Extract the (x, y) coordinate from the center of the cell holding the provided text.  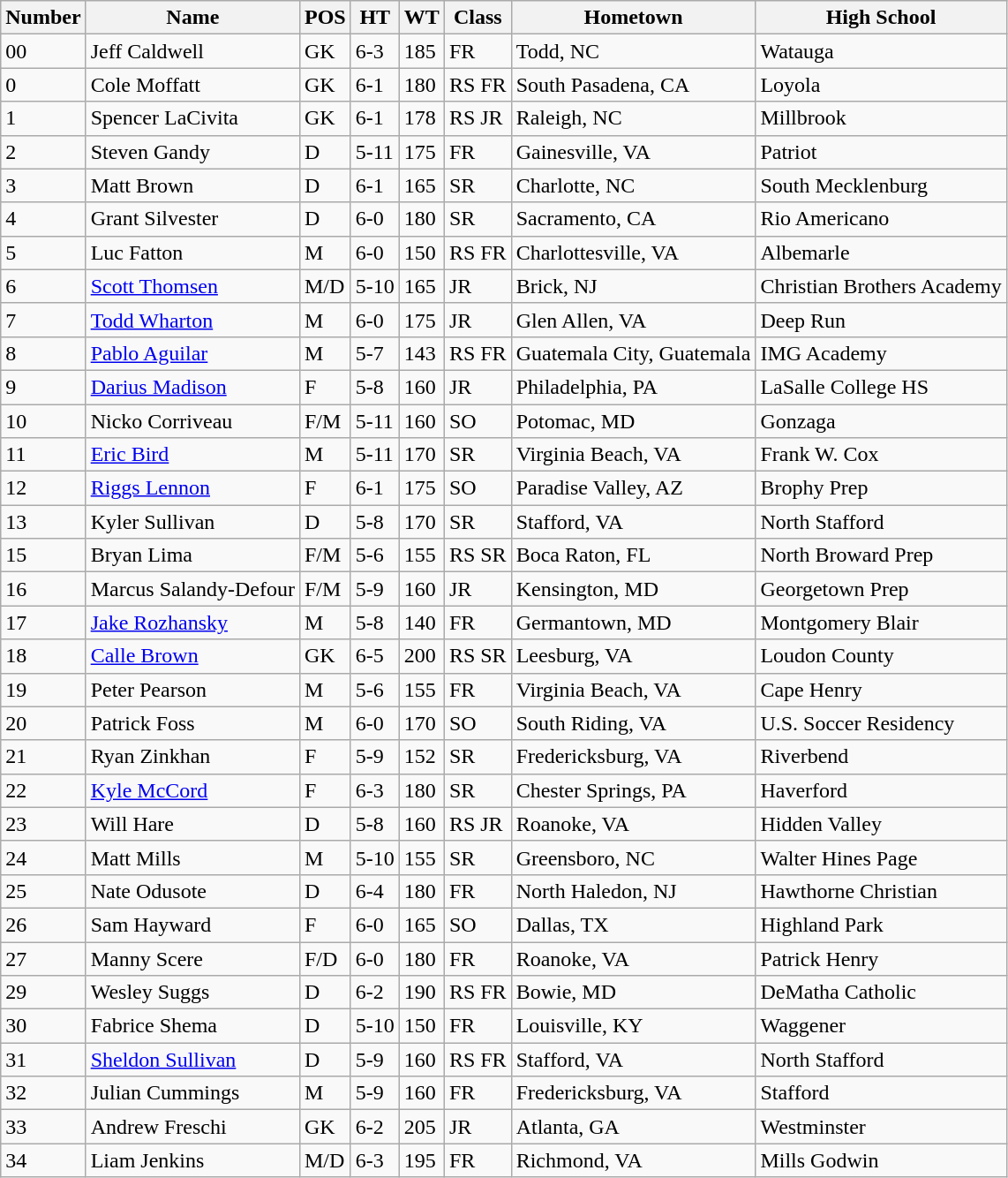
2 (43, 152)
Waggener (881, 1026)
Eric Bird (192, 455)
High School (881, 18)
190 (422, 993)
152 (422, 757)
South Riding, VA (634, 723)
Nicko Corriveau (192, 421)
7 (43, 320)
Grant Silvester (192, 219)
Glen Allen, VA (634, 320)
Name (192, 18)
13 (43, 522)
195 (422, 1160)
South Mecklenburg (881, 185)
Matt Mills (192, 857)
Deep Run (881, 320)
Nate Odusote (192, 891)
24 (43, 857)
North Haledon, NJ (634, 891)
Mills Godwin (881, 1160)
Jeff Caldwell (192, 51)
Julian Cummings (192, 1093)
Marcus Salandy-Defour (192, 589)
Brick, NJ (634, 286)
Leesburg, VA (634, 656)
Wesley Suggs (192, 993)
Bryan Lima (192, 555)
Dallas, TX (634, 925)
Steven Gandy (192, 152)
12 (43, 488)
Kyle McCord (192, 790)
Millbrook (881, 118)
25 (43, 891)
21 (43, 757)
Christian Brothers Academy (881, 286)
200 (422, 656)
32 (43, 1093)
HT (374, 18)
Darius Madison (192, 387)
Cole Moffatt (192, 85)
Hidden Valley (881, 824)
Pablo Aguilar (192, 353)
Manny Scere (192, 958)
F/D (325, 958)
Todd Wharton (192, 320)
Will Hare (192, 824)
22 (43, 790)
17 (43, 623)
1 (43, 118)
Germantown, MD (634, 623)
23 (43, 824)
Bowie, MD (634, 993)
Westminster (881, 1127)
20 (43, 723)
U.S. Soccer Residency (881, 723)
11 (43, 455)
Sacramento, CA (634, 219)
DeMatha Catholic (881, 993)
Ryan Zinkhan (192, 757)
Gonzaga (881, 421)
Cape Henry (881, 690)
Frank W. Cox (881, 455)
Walter Hines Page (881, 857)
South Pasadena, CA (634, 85)
Haverford (881, 790)
Loudon County (881, 656)
Atlanta, GA (634, 1127)
Rio Americano (881, 219)
3 (43, 185)
18 (43, 656)
Patriot (881, 152)
16 (43, 589)
19 (43, 690)
Gainesville, VA (634, 152)
Number (43, 18)
Watauga (881, 51)
Sheldon Sullivan (192, 1060)
29 (43, 993)
North Broward Prep (881, 555)
Riverbend (881, 757)
6-4 (374, 891)
Spencer LaCivita (192, 118)
Chester Springs, PA (634, 790)
6-5 (374, 656)
26 (43, 925)
4 (43, 219)
Andrew Freschi (192, 1127)
Georgetown Prep (881, 589)
Highland Park (881, 925)
Luc Fatton (192, 253)
Boca Raton, FL (634, 555)
Paradise Valley, AZ (634, 488)
Richmond, VA (634, 1160)
34 (43, 1160)
Charlotte, NC (634, 185)
Guatemala City, Guatemala (634, 353)
Kyler Sullivan (192, 522)
30 (43, 1026)
Hawthorne Christian (881, 891)
Philadelphia, PA (634, 387)
IMG Academy (881, 353)
Calle Brown (192, 656)
27 (43, 958)
00 (43, 51)
Stafford (881, 1093)
6 (43, 286)
Matt Brown (192, 185)
WT (422, 18)
143 (422, 353)
0 (43, 85)
5-7 (374, 353)
205 (422, 1127)
Charlottesville, VA (634, 253)
Potomac, MD (634, 421)
Sam Hayward (192, 925)
Montgomery Blair (881, 623)
15 (43, 555)
Hometown (634, 18)
Peter Pearson (192, 690)
Albemarle (881, 253)
POS (325, 18)
140 (422, 623)
178 (422, 118)
8 (43, 353)
Riggs Lennon (192, 488)
LaSalle College HS (881, 387)
Patrick Foss (192, 723)
Patrick Henry (881, 958)
Greensboro, NC (634, 857)
Liam Jenkins (192, 1160)
10 (43, 421)
Brophy Prep (881, 488)
31 (43, 1060)
Class (478, 18)
Kensington, MD (634, 589)
Raleigh, NC (634, 118)
9 (43, 387)
185 (422, 51)
Louisville, KY (634, 1026)
Loyola (881, 85)
33 (43, 1127)
Todd, NC (634, 51)
Fabrice Shema (192, 1026)
Jake Rozhansky (192, 623)
5 (43, 253)
Scott Thomsen (192, 286)
